Locate the cell with the specified text and output its [x, y] center coordinate. 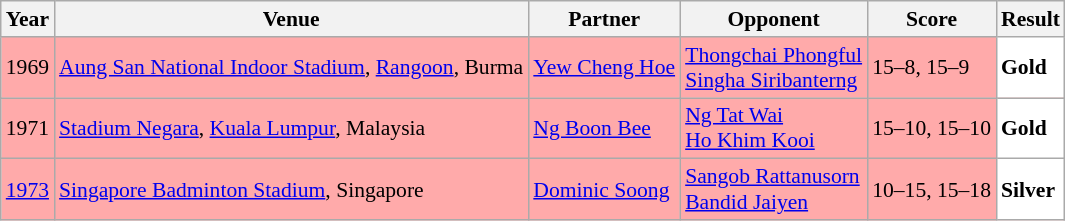
Dominic Soong [604, 190]
Yew Cheng Hoe [604, 68]
Ng Boon Bee [604, 128]
1971 [28, 128]
Score [932, 19]
Sangob Rattanusorn Bandid Jaiyen [774, 190]
Silver [1030, 190]
15–8, 15–9 [932, 68]
Year [28, 19]
1969 [28, 68]
Result [1030, 19]
Stadium Negara, Kuala Lumpur, Malaysia [291, 128]
Partner [604, 19]
Aung San National Indoor Stadium, Rangoon, Burma [291, 68]
Singapore Badminton Stadium, Singapore [291, 190]
Ng Tat Wai Ho Khim Kooi [774, 128]
10–15, 15–18 [932, 190]
Thongchai Phongful Singha Siribanterng [774, 68]
15–10, 15–10 [932, 128]
1973 [28, 190]
Opponent [774, 19]
Venue [291, 19]
